Return the (x, y) coordinate for the center point of the cell that contains the specified text.  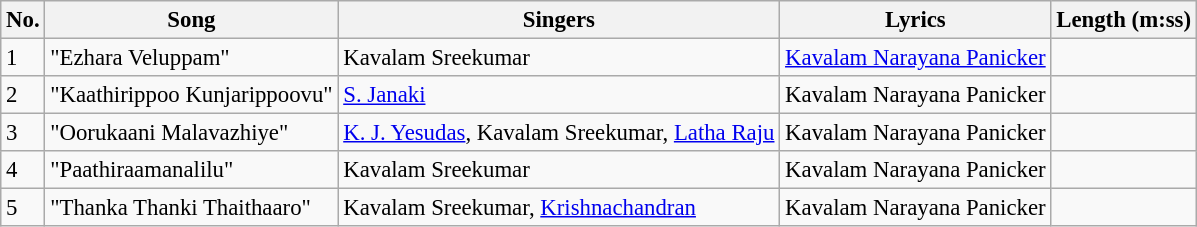
Length (m:ss) (1124, 20)
Song (192, 20)
S. Janaki (559, 95)
Singers (559, 20)
1 (23, 58)
"Paathiraamanalilu" (192, 170)
"Thanka Thanki Thaithaaro" (192, 208)
Lyrics (916, 20)
3 (23, 133)
No. (23, 20)
"Oorukaani Malavazhiye" (192, 133)
"Kaathirippoo Kunjarippoovu" (192, 95)
4 (23, 170)
Kavalam Sreekumar, Krishnachandran (559, 208)
2 (23, 95)
K. J. Yesudas, Kavalam Sreekumar, Latha Raju (559, 133)
"Ezhara Veluppam" (192, 58)
5 (23, 208)
